Output the [x, y] coordinate of the center of the cell containing the given text.  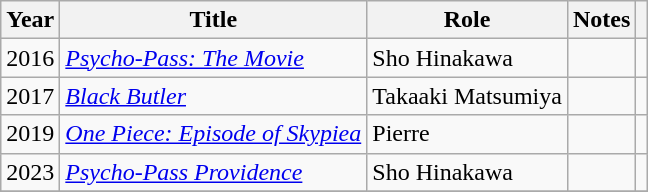
Title [214, 20]
Pierre [468, 134]
2017 [30, 96]
Psycho-Pass Providence [214, 172]
Notes [601, 20]
2016 [30, 58]
Year [30, 20]
Psycho-Pass: The Movie [214, 58]
2023 [30, 172]
Role [468, 20]
One Piece: Episode of Skypiea [214, 134]
Black Butler [214, 96]
2019 [30, 134]
Takaaki Matsumiya [468, 96]
